Pinpoint the cell where the given text exists, returning its [X, Y] midpoint coordinate. 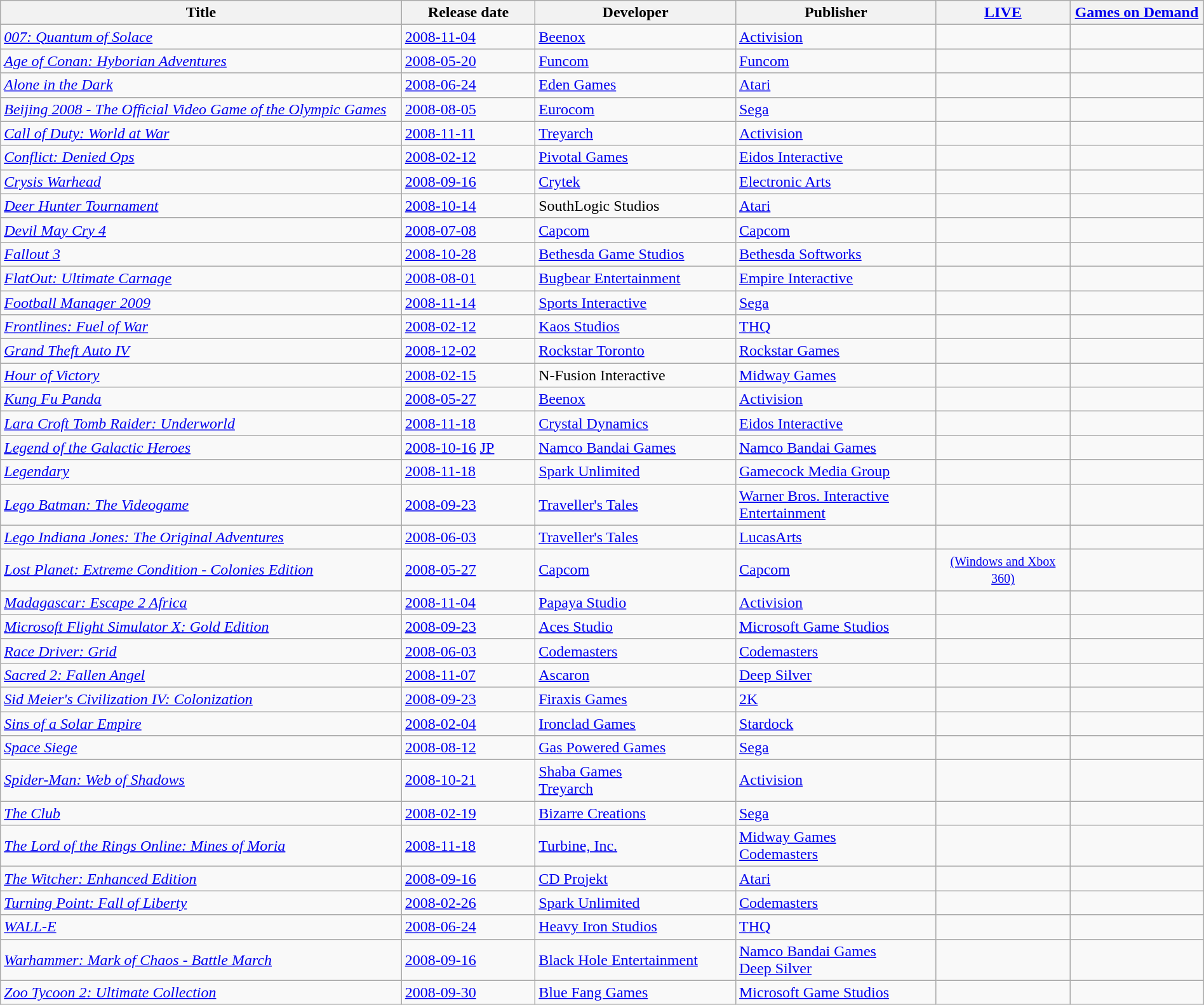
Turbine, Inc. [636, 846]
2008-02-04 [468, 723]
Bethesda Softworks [836, 254]
Electronic Arts [836, 182]
Shaba GamesTreyarch [636, 781]
2008-08-01 [468, 278]
2008-02-15 [468, 375]
Lego Indiana Jones: The Original Adventures [201, 537]
2008-10-28 [468, 254]
2008-09-30 [468, 992]
Fallout 3 [201, 254]
WALL-E [201, 927]
Midway Games [836, 375]
Ironclad Games [636, 723]
Football Manager 2009 [201, 303]
Eden Games [636, 85]
Gas Powered Games [636, 748]
Sins of a Solar Empire [201, 723]
Games on Demand [1137, 13]
The Lord of the Rings Online: Mines of Moria [201, 846]
Crytek [636, 182]
Alone in the Dark [201, 85]
Title [201, 13]
The Club [201, 813]
007: Quantum of Solace [201, 37]
2008-08-12 [468, 748]
2008-11-14 [468, 303]
Beijing 2008 - The Official Video Game of the Olympic Games [201, 109]
Publisher [836, 13]
Empire Interactive [836, 278]
Papaya Studio [636, 602]
Legend of the Galactic Heroes [201, 448]
Ascaron [636, 675]
Blue Fang Games [636, 992]
2008-05-20 [468, 61]
Spider-Man: Web of Shadows [201, 781]
2008-02-19 [468, 813]
Turning Point: Fall of Liberty [201, 903]
Stardock [836, 723]
SouthLogic Studios [636, 206]
2008-11-11 [468, 133]
Zoo Tycoon 2: Ultimate Collection [201, 992]
Warner Bros. Interactive Entertainment [836, 504]
Grand Theft Auto IV [201, 351]
Devil May Cry 4 [201, 230]
(Windows and Xbox 360) [1003, 570]
Heavy Iron Studios [636, 927]
Black Hole Entertainment [636, 960]
Kaos Studios [636, 327]
Sports Interactive [636, 303]
2008-02-26 [468, 903]
Sacred 2: Fallen Angel [201, 675]
2008-08-05 [468, 109]
2008-12-02 [468, 351]
Rockstar Toronto [636, 351]
2008-10-14 [468, 206]
N-Fusion Interactive [636, 375]
Conflict: Denied Ops [201, 157]
2008-10-21 [468, 781]
FlatOut: Ultimate Carnage [201, 278]
Lara Croft Tomb Raider: Underworld [201, 423]
Madagascar: Escape 2 Africa [201, 602]
Hour of Victory [201, 375]
2008-07-08 [468, 230]
LIVE [1003, 13]
LucasArts [836, 537]
Warhammer: Mark of Chaos - Battle March [201, 960]
Namco Bandai GamesDeep Silver [836, 960]
Frontlines: Fuel of War [201, 327]
2008-10-16 JP [468, 448]
Sid Meier's Civilization IV: Colonization [201, 699]
Pivotal Games [636, 157]
Deer Hunter Tournament [201, 206]
Race Driver: Grid [201, 651]
Age of Conan: Hyborian Adventures [201, 61]
Crysis Warhead [201, 182]
Deep Silver [836, 675]
Bizarre Creations [636, 813]
Crystal Dynamics [636, 423]
2008-11-07 [468, 675]
Midway GamesCodemasters [836, 846]
Bugbear Entertainment [636, 278]
Aces Studio [636, 627]
Firaxis Games [636, 699]
CD Projekt [636, 879]
Rockstar Games [836, 351]
Microsoft Flight Simulator X: Gold Edition [201, 627]
Developer [636, 13]
Space Siege [201, 748]
Lost Planet: Extreme Condition - Colonies Edition [201, 570]
Eurocom [636, 109]
Treyarch [636, 133]
Lego Batman: The Videogame [201, 504]
Kung Fu Panda [201, 399]
The Witcher: Enhanced Edition [201, 879]
Legendary [201, 472]
2K [836, 699]
Bethesda Game Studios [636, 254]
Release date [468, 13]
Gamecock Media Group [836, 472]
Call of Duty: World at War [201, 133]
